Return the [X, Y] coordinate for the center point of the cell that contains the specified text.  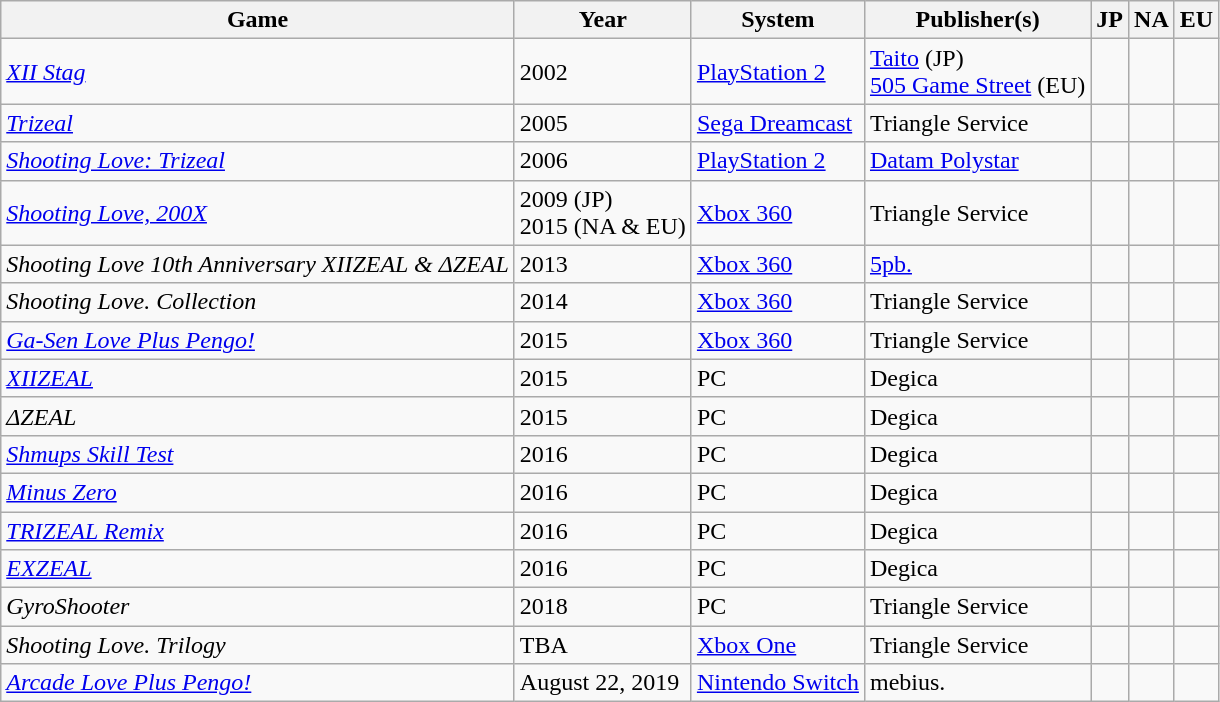
Xbox One [778, 645]
XII Stag [258, 72]
Ga-Sen Love Plus Pengo! [258, 340]
2018 [602, 607]
2009 (JP) 2015 (NA & EU) [602, 212]
NA [1152, 20]
Minus Zero [258, 492]
GyroShooter [258, 607]
Game [258, 20]
ΔZEAL [258, 416]
mebius. [977, 683]
EXZEAL [258, 569]
Publisher(s) [977, 20]
Shooting Love: Trizeal [258, 161]
5pb. [977, 264]
System [778, 20]
Arcade Love Plus Pengo! [258, 683]
Shooting Love. Collection [258, 302]
2006 [602, 161]
Trizeal [258, 123]
Sega Dreamcast [778, 123]
TBA [602, 645]
Shmups Skill Test [258, 454]
Shooting Love. Trilogy [258, 645]
JP [1110, 20]
2014 [602, 302]
Shooting Love, 200X [258, 212]
XIIZEAL [258, 378]
Datam Polystar [977, 161]
Shooting Love 10th Anniversary XIIZEAL & ΔZEAL [258, 264]
2002 [602, 72]
2005 [602, 123]
Taito (JP) 505 Game Street (EU) [977, 72]
TRIZEAL Remix [258, 531]
August 22, 2019 [602, 683]
Year [602, 20]
2013 [602, 264]
EU [1196, 20]
Nintendo Switch [778, 683]
